From the cell containing the given text, extract its center point as [X, Y] coordinate. 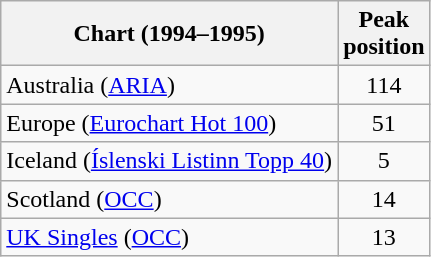
14 [384, 199]
5 [384, 161]
Scotland (OCC) [170, 199]
Iceland (Íslenski Listinn Topp 40) [170, 161]
51 [384, 123]
Australia (ARIA) [170, 85]
Europe (Eurochart Hot 100) [170, 123]
13 [384, 237]
UK Singles (OCC) [170, 237]
Chart (1994–1995) [170, 34]
Peakposition [384, 34]
114 [384, 85]
